Identify which cell holds the provided text, then report its (x, y) central coordinate. 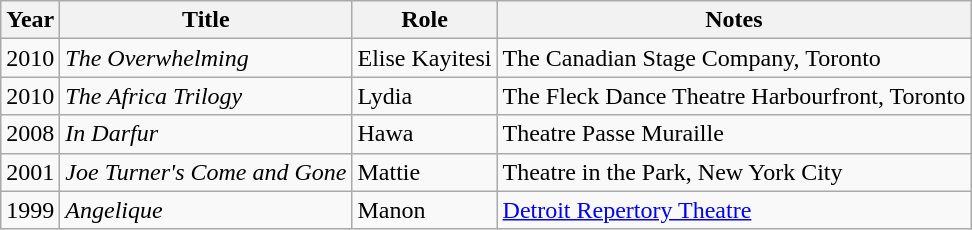
The Overwhelming (206, 58)
The Africa Trilogy (206, 96)
Lydia (424, 96)
Theatre Passe Muraille (734, 134)
Title (206, 20)
Angelique (206, 210)
The Fleck Dance Theatre Harbourfront, Toronto (734, 96)
2001 (30, 172)
Elise Kayitesi (424, 58)
Role (424, 20)
Detroit Repertory Theatre (734, 210)
2008 (30, 134)
Joe Turner's Come and Gone (206, 172)
Mattie (424, 172)
Hawa (424, 134)
Notes (734, 20)
In Darfur (206, 134)
Year (30, 20)
Theatre in the Park, New York City (734, 172)
Manon (424, 210)
The Canadian Stage Company, Toronto (734, 58)
1999 (30, 210)
